Determine the [X, Y] coordinate at the center of the cell enclosing the given text.  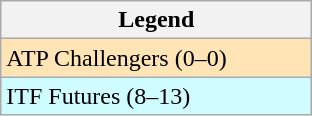
Legend [156, 20]
ATP Challengers (0–0) [156, 58]
ITF Futures (8–13) [156, 96]
